Capture the cell that displays the provided text and extract its [x, y] central coordinate. 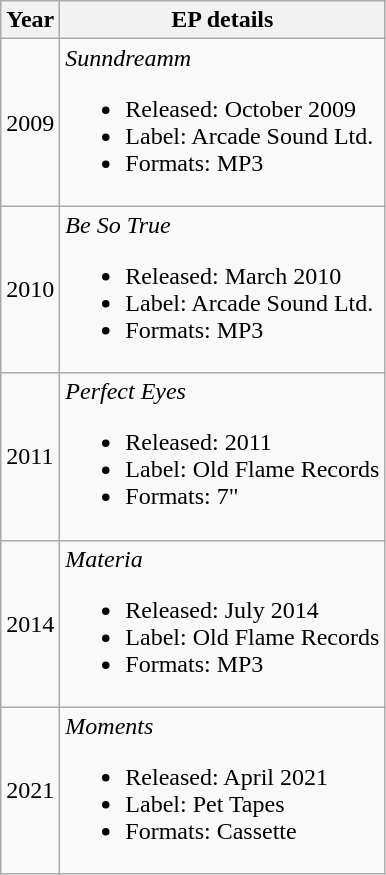
2009 [30, 122]
MateriaReleased: July 2014Label: Old Flame RecordsFormats: MP3 [222, 624]
2011 [30, 456]
MomentsReleased: April 2021Label: Pet TapesFormats: Cassette [222, 790]
2014 [30, 624]
2021 [30, 790]
SunndreammReleased: October 2009Label: Arcade Sound Ltd.Formats: MP3 [222, 122]
Year [30, 20]
2010 [30, 290]
EP details [222, 20]
Perfect EyesReleased: 2011Label: Old Flame RecordsFormats: 7" [222, 456]
Be So TrueReleased: March 2010Label: Arcade Sound Ltd.Formats: MP3 [222, 290]
